Return (x, y) of the center of cell containing provided text 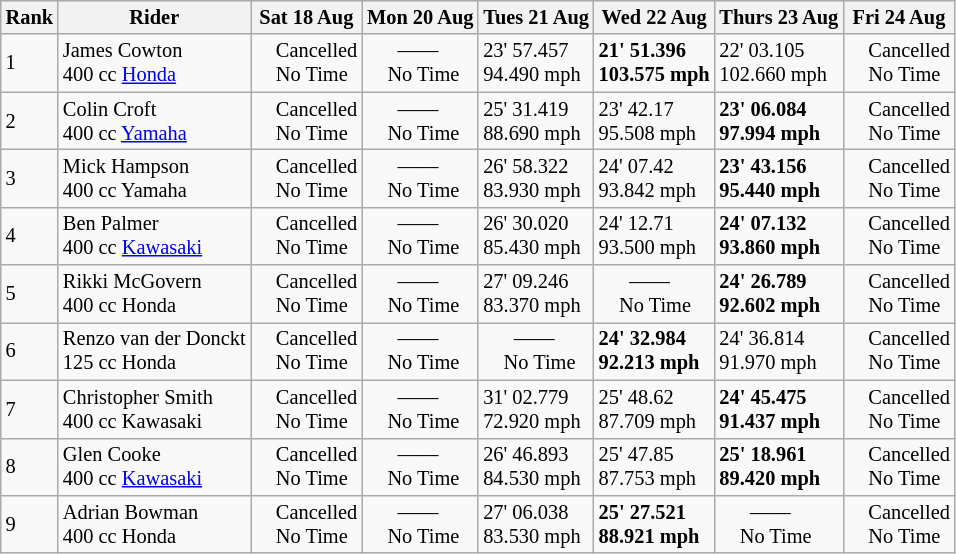
21' 51.396 103.575 mph (654, 63)
26' 30.020 85.430 mph (536, 236)
Mick Hampson 400 cc Yamaha (154, 178)
Renzo van der Donckt 125 cc Honda (154, 351)
Fri 24 Aug (899, 17)
Colin Croft 400 cc Yamaha (154, 121)
Ben Palmer 400 cc Kawasaki (154, 236)
Adrian Bowman 400 cc Honda (154, 524)
26' 46.893 84.530 mph (536, 467)
23' 43.156 95.440 mph (778, 178)
24' 32.984 92.213 mph (654, 351)
25' 47.85 87.753 mph (654, 467)
Rank (30, 17)
Rider (154, 17)
2 (30, 121)
Tues 21 Aug (536, 17)
24' 07.42 93.842 mph (654, 178)
Sat 18 Aug (307, 17)
Mon 20 Aug (420, 17)
Christopher Smith 400 cc Kawasaki (154, 409)
7 (30, 409)
24' 07.132 93.860 mph (778, 236)
25' 31.419 88.690 mph (536, 121)
23' 06.084 97.994 mph (778, 121)
9 (30, 524)
31' 02.779 72.920 mph (536, 409)
22' 03.105 102.660 mph (778, 63)
4 (30, 236)
5 (30, 294)
Thurs 23 Aug (778, 17)
3 (30, 178)
27' 06.038 83.530 mph (536, 524)
Glen Cooke 400 cc Kawasaki (154, 467)
25' 18.961 89.420 mph (778, 467)
26' 58.322 83.930 mph (536, 178)
24' 12.71 93.500 mph (654, 236)
24' 45.475 91.437 mph (778, 409)
6 (30, 351)
Rikki McGovern 400 cc Honda (154, 294)
James Cowton 400 cc Honda (154, 63)
23' 57.457 94.490 mph (536, 63)
24' 36.814 91.970 mph (778, 351)
27' 09.246 83.370 mph (536, 294)
23' 42.17 95.508 mph (654, 121)
25' 48.62 87.709 mph (654, 409)
24' 26.789 92.602 mph (778, 294)
1 (30, 63)
8 (30, 467)
Wed 22 Aug (654, 17)
25' 27.521 88.921 mph (654, 524)
